Extract the (x, y) coordinate from the center of the cell holding the provided text.  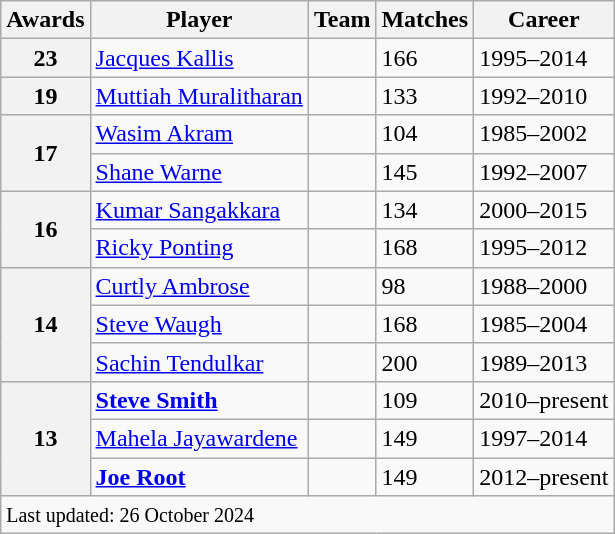
14 (46, 324)
98 (425, 286)
200 (425, 362)
134 (425, 210)
13 (46, 438)
1985–2002 (544, 134)
17 (46, 153)
Steve Waugh (199, 324)
109 (425, 400)
Sachin Tendulkar (199, 362)
Wasim Akram (199, 134)
2000–2015 (544, 210)
Player (199, 20)
1989–2013 (544, 362)
1988–2000 (544, 286)
Jacques Kallis (199, 58)
2012–present (544, 477)
145 (425, 172)
Career (544, 20)
1997–2014 (544, 438)
Team (342, 20)
1992–2010 (544, 96)
1992–2007 (544, 172)
Matches (425, 20)
133 (425, 96)
Kumar Sangakkara (199, 210)
1995–2014 (544, 58)
Curtly Ambrose (199, 286)
Ricky Ponting (199, 248)
1995–2012 (544, 248)
1985–2004 (544, 324)
16 (46, 229)
Joe Root (199, 477)
Mahela Jayawardene (199, 438)
Awards (46, 20)
Muttiah Muralitharan (199, 96)
2010–present (544, 400)
104 (425, 134)
23 (46, 58)
166 (425, 58)
Shane Warne (199, 172)
Last updated: 26 October 2024 (308, 515)
Steve Smith (199, 400)
19 (46, 96)
